Detect which cell encompasses the target text, then output its (X, Y) center coordinate. 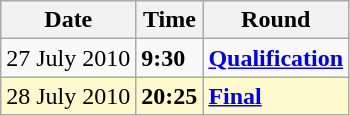
20:25 (170, 96)
28 July 2010 (68, 96)
Time (170, 20)
Round (276, 20)
9:30 (170, 58)
Final (276, 96)
Date (68, 20)
27 July 2010 (68, 58)
Qualification (276, 58)
